Detect which cell encompasses the target text, then output its [X, Y] center coordinate. 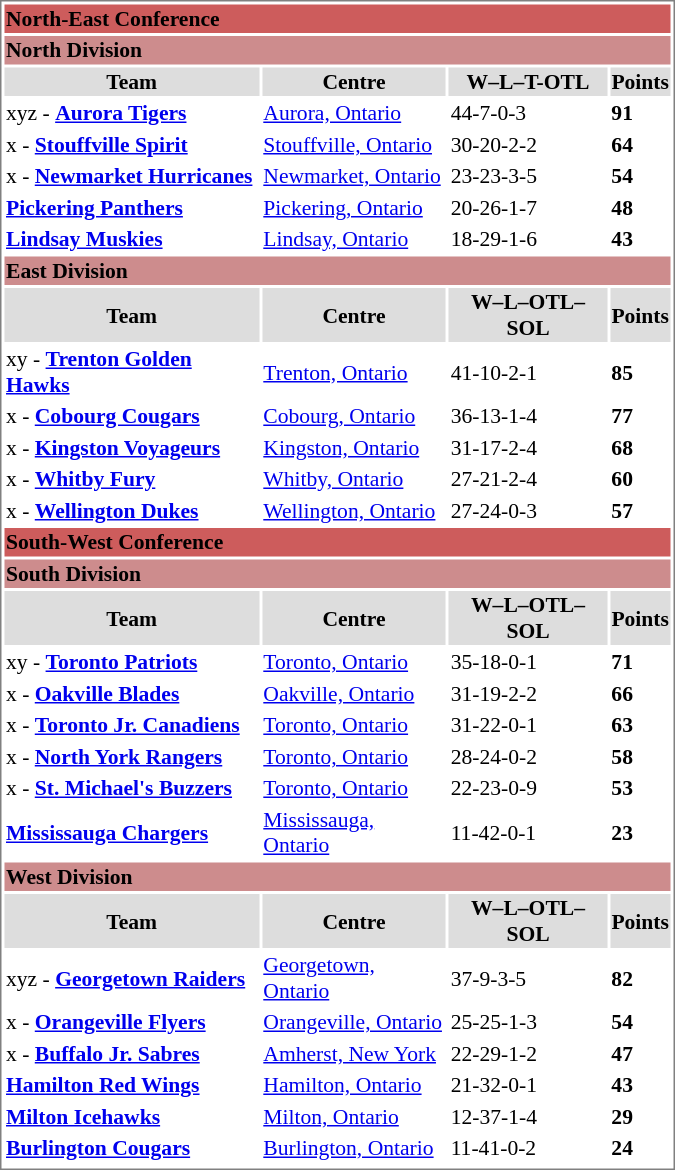
Lindsay, Ontario [354, 239]
Georgetown, Ontario [354, 978]
12-37-1-4 [528, 1116]
71 [640, 662]
35-18-0-1 [528, 662]
Pickering, Ontario [354, 208]
85 [640, 372]
66 [640, 694]
31-22-0-1 [528, 725]
57 [640, 510]
x - Stouffville Spirit [131, 144]
Wellington, Ontario [354, 510]
Trenton, Ontario [354, 372]
South Division [337, 574]
xy - Toronto Patriots [131, 662]
36-13-1-4 [528, 416]
xyz - Georgetown Raiders [131, 978]
Mississauga Chargers [131, 833]
60 [640, 479]
47 [640, 1054]
64 [640, 144]
North Division [337, 50]
11-42-0-1 [528, 833]
20-26-1-7 [528, 208]
77 [640, 416]
Newmarket, Ontario [354, 176]
Amherst, New York [354, 1054]
x - Buffalo Jr. Sabres [131, 1054]
Stouffville, Ontario [354, 144]
11-41-0-2 [528, 1148]
Hamilton, Ontario [354, 1085]
x - St. Michael's Buzzers [131, 788]
Kingston, Ontario [354, 448]
x - Cobourg Cougars [131, 416]
East Division [337, 270]
x - Wellington Dukes [131, 510]
37-9-3-5 [528, 978]
24 [640, 1148]
18-29-1-6 [528, 239]
22-23-0-9 [528, 788]
North-East Conference [337, 18]
58 [640, 756]
Hamilton Red Wings [131, 1085]
23-23-3-5 [528, 176]
x - Kingston Voyageurs [131, 448]
82 [640, 978]
Burlington Cougars [131, 1148]
Burlington, Ontario [354, 1148]
W–L–T-OTL [528, 82]
Aurora, Ontario [354, 113]
27-21-2-4 [528, 479]
x - Orangeville Flyers [131, 1022]
x - North York Rangers [131, 756]
41-10-2-1 [528, 372]
91 [640, 113]
53 [640, 788]
South-West Conference [337, 542]
29 [640, 1116]
63 [640, 725]
Mississauga, Ontario [354, 833]
West Division [337, 876]
22-29-1-2 [528, 1054]
Whitby, Ontario [354, 479]
23 [640, 833]
x - Newmarket Hurricanes [131, 176]
xy - Trenton Golden Hawks [131, 372]
31-19-2-2 [528, 694]
Milton Icehawks [131, 1116]
x - Oakville Blades [131, 694]
25-25-1-3 [528, 1022]
Lindsay Muskies [131, 239]
30-20-2-2 [528, 144]
xyz - Aurora Tigers [131, 113]
Cobourg, Ontario [354, 416]
Pickering Panthers [131, 208]
x - Toronto Jr. Canadiens [131, 725]
Oakville, Ontario [354, 694]
21-32-0-1 [528, 1085]
Milton, Ontario [354, 1116]
Orangeville, Ontario [354, 1022]
28-24-0-2 [528, 756]
27-24-0-3 [528, 510]
48 [640, 208]
x - Whitby Fury [131, 479]
44-7-0-3 [528, 113]
31-17-2-4 [528, 448]
68 [640, 448]
